Find where the given text appears and provide that cell's center as (X, Y) coordinate. 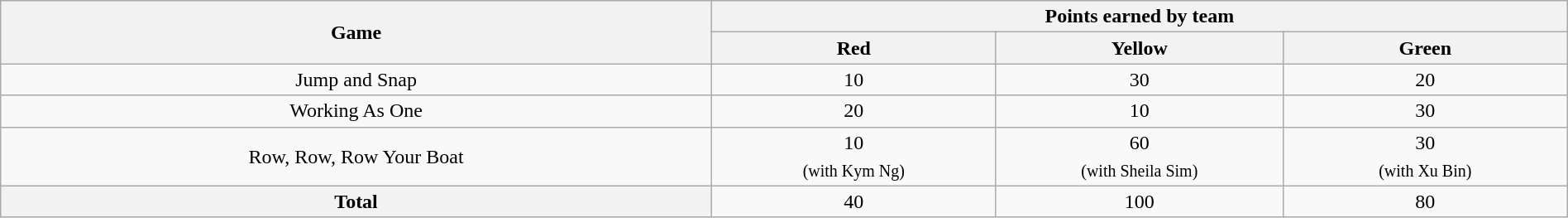
80 (1425, 201)
Jump and Snap (356, 80)
Working As One (356, 111)
Game (356, 32)
60 (with Sheila Sim) (1140, 156)
Row, Row, Row Your Boat (356, 156)
40 (853, 201)
Points earned by team (1140, 17)
Yellow (1140, 48)
Green (1425, 48)
Red (853, 48)
10 (with Kym Ng) (853, 156)
Total (356, 201)
100 (1140, 201)
30 (with Xu Bin) (1425, 156)
